Find where the given text appears and provide that cell's center as [x, y] coordinate. 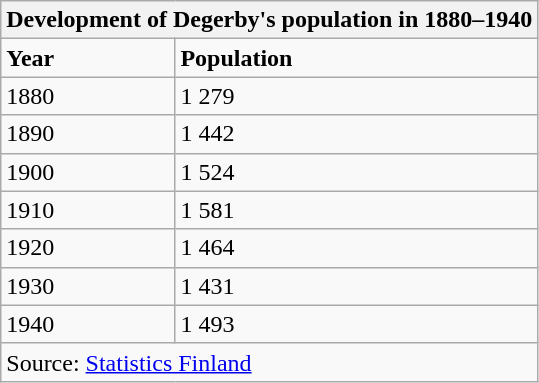
1 464 [356, 248]
Development of Degerby's population in 1880–1940 [270, 20]
1930 [88, 286]
1 442 [356, 134]
1 431 [356, 286]
1 524 [356, 172]
1910 [88, 210]
1 581 [356, 210]
1900 [88, 172]
Source: Statistics Finland [270, 362]
1880 [88, 96]
1 493 [356, 324]
1920 [88, 248]
1940 [88, 324]
1890 [88, 134]
Year [88, 58]
Population [356, 58]
1 279 [356, 96]
